Determine the (X, Y) coordinate at the center of the cell enclosing the given text.  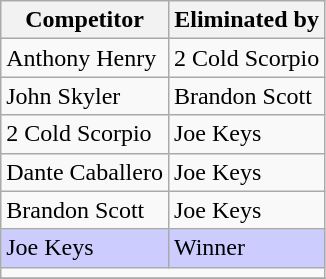
Competitor (85, 20)
Dante Caballero (85, 172)
Winner (246, 248)
Eliminated by (246, 20)
John Skyler (85, 96)
Anthony Henry (85, 58)
